Locate the cell with the specified text and output its [X, Y] center coordinate. 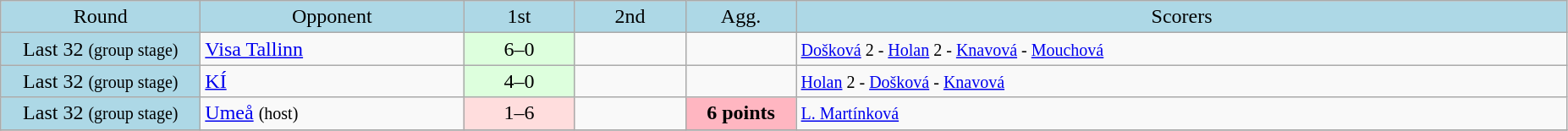
4–0 [520, 81]
KÍ [332, 81]
Scorers [1181, 17]
Holan 2 - Došková - Knavová [1181, 81]
Opponent [332, 17]
2nd [630, 17]
6–0 [520, 49]
L. Martínková [1181, 113]
1–6 [520, 113]
Round [101, 17]
6 points [741, 113]
1st [520, 17]
Umeå (host) [332, 113]
Došková 2 - Holan 2 - Knavová - Mouchová [1181, 49]
Visa Tallinn [332, 49]
Agg. [741, 17]
